From the cell containing the given text, extract its center point as (x, y) coordinate. 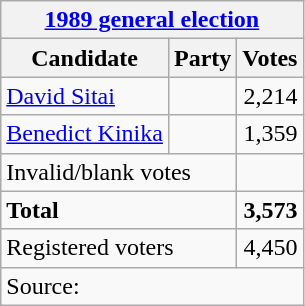
Votes (270, 58)
Total (119, 210)
3,573 (270, 210)
Party (202, 58)
1989 general election (152, 20)
2,214 (270, 96)
4,450 (270, 248)
Source: (152, 286)
1,359 (270, 134)
Registered voters (119, 248)
Benedict Kinika (85, 134)
Candidate (85, 58)
David Sitai (85, 96)
Invalid/blank votes (119, 172)
